Determine the (x, y) coordinate at the center of the cell enclosing the given text.  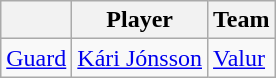
Valur (242, 58)
Kári Jónsson (140, 58)
Team (242, 20)
Player (140, 20)
Guard (36, 58)
